Detect which cell encompasses the target text, then output its [X, Y] center coordinate. 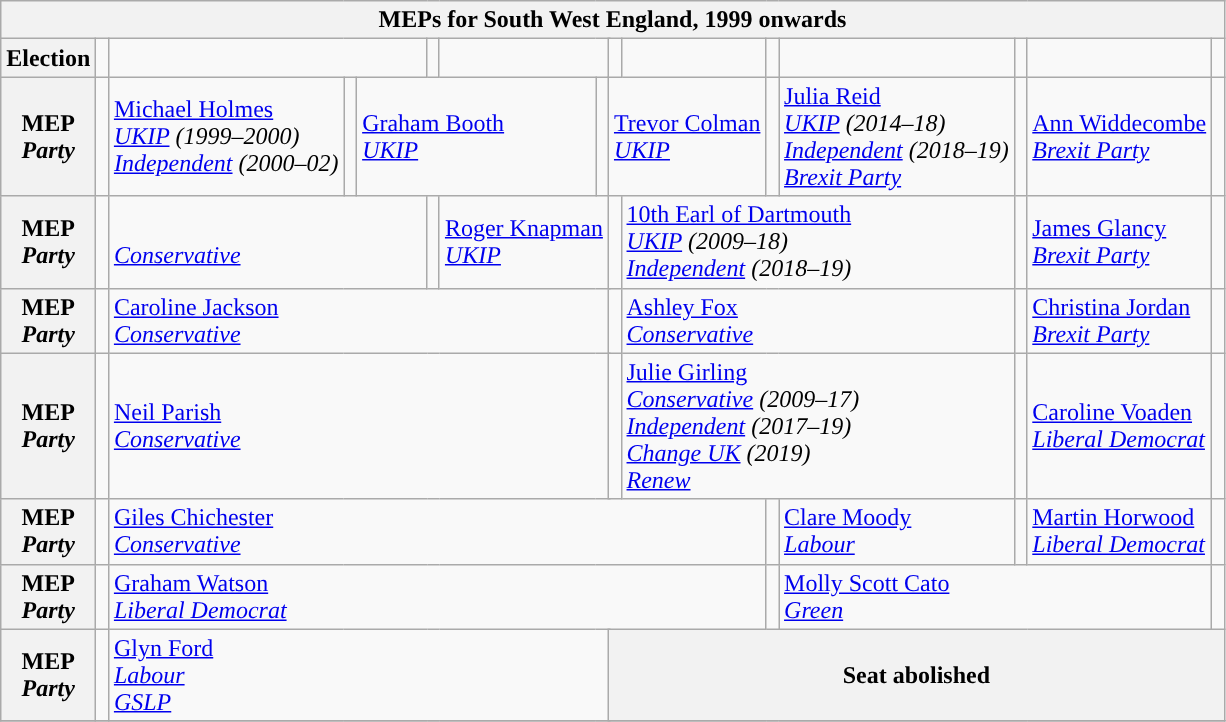
James Glancy Brexit Party [1120, 242]
10th Earl of DartmouthUKIP (2009–18) Independent (2018–19) [818, 242]
Michael HolmesUKIP (1999–2000)Independent (2000–02) [226, 136]
Roger KnapmanUKIP [524, 242]
Ann Widdecombe Brexit Party [1120, 136]
Julia ReidUKIP (2014–18) Independent (2018–19) Brexit Party [897, 136]
Ashley FoxConservative [818, 320]
MEPs for South West England, 1999 onwards [613, 20]
Giles ChichesterConservative [437, 532]
Trevor ColmanUKIP [687, 136]
Conservative [267, 242]
Caroline VoadenLiberal Democrat [1120, 426]
Caroline JacksonConservative [358, 320]
Martin HorwoodLiberal Democrat [1120, 532]
Neil ParishConservative [358, 426]
Seat abolished [916, 675]
Molly Scott CatoGreen [996, 596]
Clare MoodyLabour [897, 532]
Graham BoothUKIP [476, 136]
Election [48, 58]
Graham WatsonLiberal Democrat [437, 596]
Julie GirlingConservative (2009–17) Independent (2017–19) Change UK (2019) Renew [818, 426]
Christina Jordan Brexit Party [1120, 320]
Glyn FordLabourGSLP [358, 675]
